From the cell containing the given text, extract its center point as (x, y) coordinate. 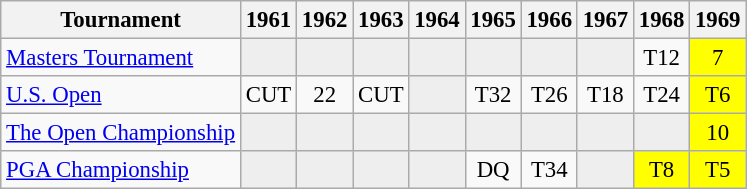
T34 (549, 170)
T18 (605, 95)
1966 (549, 20)
T6 (718, 95)
1962 (325, 20)
T26 (549, 95)
T5 (718, 170)
T24 (661, 95)
1968 (661, 20)
1961 (268, 20)
Tournament (121, 20)
1969 (718, 20)
Masters Tournament (121, 58)
DQ (493, 170)
The Open Championship (121, 133)
T8 (661, 170)
U.S. Open (121, 95)
T12 (661, 58)
10 (718, 133)
PGA Championship (121, 170)
7 (718, 58)
1963 (381, 20)
1964 (437, 20)
1965 (493, 20)
1967 (605, 20)
T32 (493, 95)
22 (325, 95)
